Output the (X, Y) coordinate of the center of the cell containing the given text.  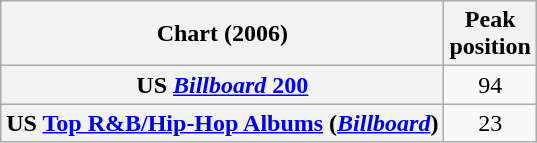
US Billboard 200 (222, 85)
94 (490, 85)
Peakposition (490, 34)
US Top R&B/Hip-Hop Albums (Billboard) (222, 123)
23 (490, 123)
Chart (2006) (222, 34)
